Detect which cell encompasses the target text, then output its [X, Y] center coordinate. 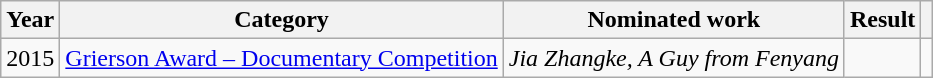
2015 [30, 58]
Grierson Award – Documentary Competition [282, 58]
Jia Zhangke, A Guy from Fenyang [674, 58]
Nominated work [674, 20]
Category [282, 20]
Year [30, 20]
Result [882, 20]
